Search for the cell housing the specified text and yield its (x, y) center coordinate. 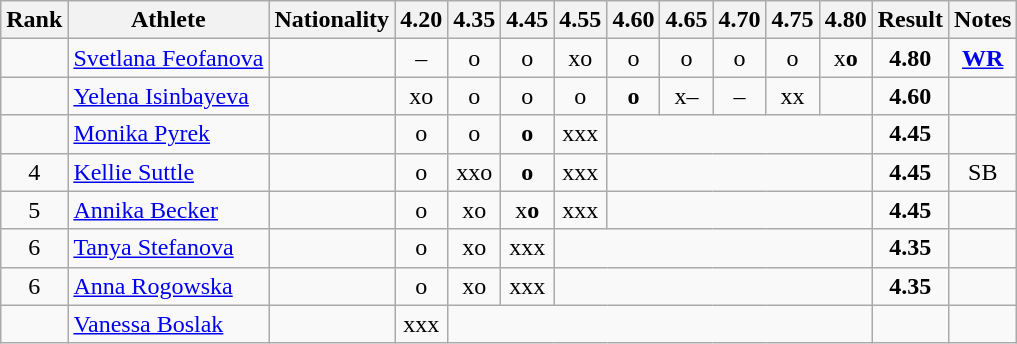
5 (34, 210)
Rank (34, 20)
xxo (474, 172)
Svetlana Feofanova (168, 58)
4.55 (580, 20)
Notes (983, 20)
4 (34, 172)
Athlete (168, 20)
Monika Pyrek (168, 134)
WR (983, 58)
4.75 (792, 20)
xx (792, 96)
Tanya Stefanova (168, 248)
Kellie Suttle (168, 172)
Result (910, 20)
SB (983, 172)
Anna Rogowska (168, 286)
4.70 (740, 20)
Yelena Isinbayeva (168, 96)
4.20 (422, 20)
4.65 (686, 20)
Vanessa Boslak (168, 324)
x– (686, 96)
Nationality (332, 20)
Annika Becker (168, 210)
